Determine the [x, y] coordinate at the center of the cell enclosing the given text.  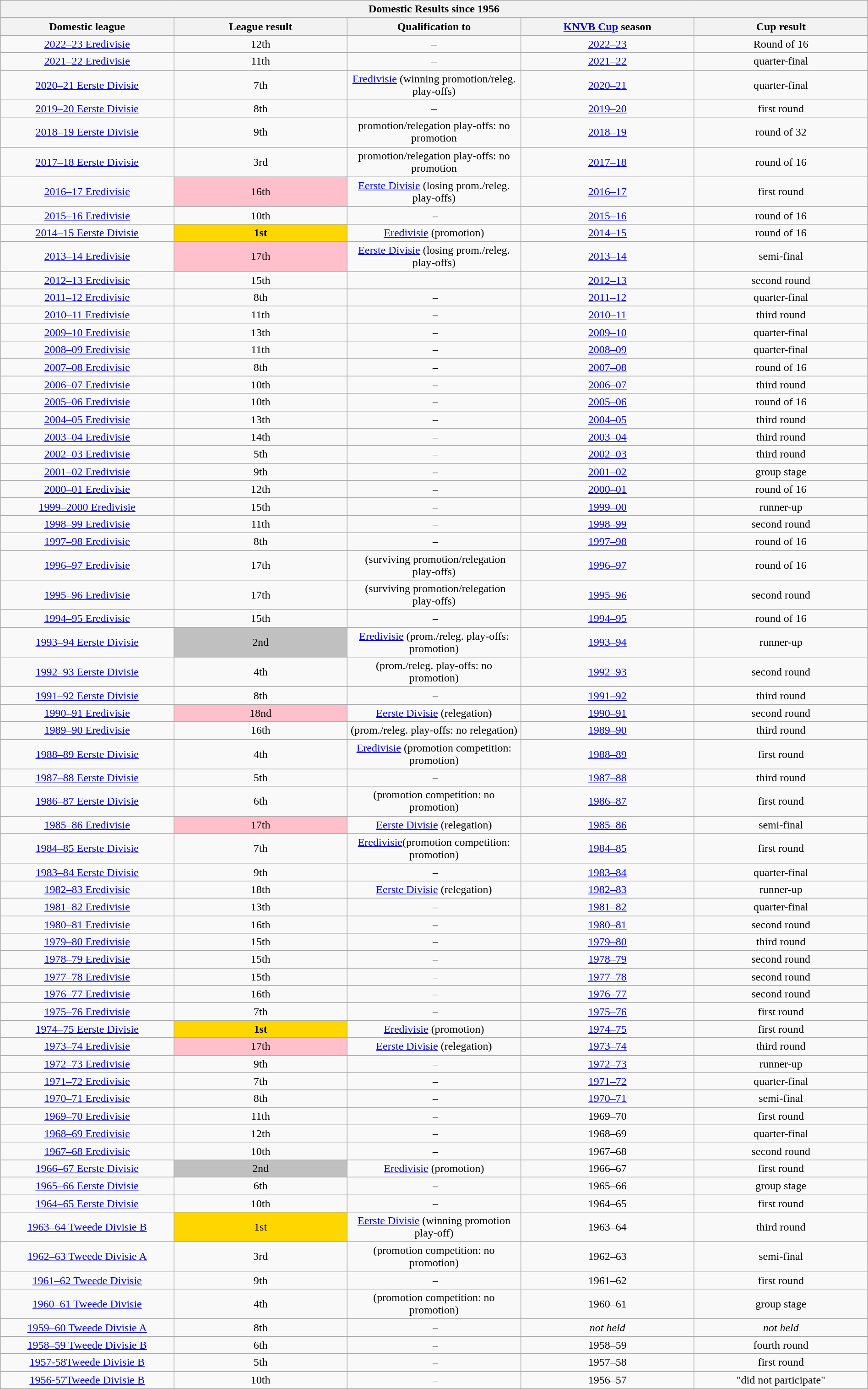
1960–61 Tweede Divisie [87, 1304]
1997–98 [607, 541]
2022–23 Eredivisie [87, 44]
1971–72 [607, 1081]
1963–64 [607, 1227]
Eredivisie (winning promotion/releg. play-offs) [434, 85]
2013–14 Eredivisie [87, 256]
1968–69 [607, 1133]
2011–12 Eredivisie [87, 298]
2008–09 [607, 350]
1995–96 Eredivisie [87, 595]
1990–91 [607, 713]
2002–03 Eredivisie [87, 454]
2010–11 Eredivisie [87, 315]
Domestic league [87, 27]
18th [261, 889]
2015–16 [607, 215]
1992–93 Eerste Divisie [87, 672]
League result [261, 27]
1976–77 [607, 994]
2016–17 Eredivisie [87, 191]
2001–02 Eredivisie [87, 472]
2004–05 Eredivisie [87, 419]
1972–73 Eredivisie [87, 1064]
2010–11 [607, 315]
1988–89 Eerste Divisie [87, 754]
2007–08 [607, 367]
1983–84 Eerste Divisie [87, 872]
18nd [261, 713]
1959–60 Tweede Divisie A [87, 1328]
1984–85 Eerste Divisie [87, 848]
1982–83 Eredivisie [87, 889]
2021–22 [607, 61]
"did not participate" [781, 1380]
1970–71 [607, 1099]
1972–73 [607, 1064]
2002–03 [607, 454]
2006–07 Eredivisie [87, 385]
Eredivisie(promotion competition: promotion) [434, 848]
14th [261, 437]
2001–02 [607, 472]
1966–67 [607, 1168]
1993–94 Eerste Divisie [87, 642]
1985–86 [607, 825]
1958–59 [607, 1345]
2014–15 Eerste Divisie [87, 233]
1961–62 [607, 1280]
2018–19 [607, 132]
1967–68 Eredivisie [87, 1151]
2017–18 Eerste Divisie [87, 162]
1971–72 Eredivisie [87, 1081]
(prom./releg. play-offs: no promotion) [434, 672]
1978–79 [607, 959]
2007–08 Eredivisie [87, 367]
Cup result [781, 27]
2000–01 Eredivisie [87, 489]
1997–98 Eredivisie [87, 541]
1994–95 [607, 619]
1996–97 [607, 565]
1966–67 Eerste Divisie [87, 1168]
1998–99 Eredivisie [87, 524]
1975–76 [607, 1012]
1973–74 [607, 1046]
1979–80 Eredivisie [87, 942]
1988–89 [607, 754]
2005–06 [607, 402]
2008–09 Eredivisie [87, 350]
KNVB Cup season [607, 27]
1962–63 [607, 1257]
1957-58Tweede Divisie B [87, 1362]
2021–22 Eredivisie [87, 61]
1975–76 Eredivisie [87, 1012]
Eredivisie (prom./releg. play-offs: promotion) [434, 642]
Qualification to [434, 27]
1967–68 [607, 1151]
1994–95 Eredivisie [87, 619]
1964–65 Eerste Divisie [87, 1203]
1977–78 Eredivisie [87, 977]
1969–70 [607, 1116]
1962–63 Tweede Divisie A [87, 1257]
2020–21 [607, 85]
1969–70 Eredivisie [87, 1116]
2019–20 Eerste Divisie [87, 109]
1990–91 Eredivisie [87, 713]
1980–81 [607, 925]
2016–17 [607, 191]
2003–04 Eredivisie [87, 437]
2018–19 Eerste Divisie [87, 132]
1964–65 [607, 1203]
2009–10 Eredivisie [87, 332]
1956-57Tweede Divisie B [87, 1380]
2012–13 Eredivisie [87, 280]
1956–57 [607, 1380]
1979–80 [607, 942]
1976–77 Eredivisie [87, 994]
2020–21 Eerste Divisie [87, 85]
round of 32 [781, 132]
1989–90 [607, 730]
1957–58 [607, 1362]
1998–99 [607, 524]
1987–88 [607, 778]
1965–66 [607, 1186]
2022–23 [607, 44]
2019–20 [607, 109]
2006–07 [607, 385]
1987–88 Eerste Divisie [87, 778]
2011–12 [607, 298]
1983–84 [607, 872]
1974–75 [607, 1029]
2013–14 [607, 256]
1978–79 Eredivisie [87, 959]
1991–92 [607, 696]
2009–10 [607, 332]
2005–06 Eredivisie [87, 402]
1965–66 Eerste Divisie [87, 1186]
2003–04 [607, 437]
1992–93 [607, 672]
1989–90 Eredivisie [87, 730]
Round of 16 [781, 44]
2012–13 [607, 280]
1986–87 [607, 801]
1968–69 Eredivisie [87, 1133]
(prom./releg. play-offs: no relegation) [434, 730]
1958–59 Tweede Divisie B [87, 1345]
2000–01 [607, 489]
Domestic Results since 1956 [434, 9]
1999–00 [607, 507]
1984–85 [607, 848]
1970–71 Eredivisie [87, 1099]
1980–81 Eredivisie [87, 925]
1995–96 [607, 595]
1981–82 [607, 907]
1991–92 Eerste Divisie [87, 696]
1986–87 Eerste Divisie [87, 801]
1961–62 Tweede Divisie [87, 1280]
2004–05 [607, 419]
1985–86 Eredivisie [87, 825]
1974–75 Eerste Divisie [87, 1029]
1996–97 Eredivisie [87, 565]
Eredivisie (promotion competition: promotion) [434, 754]
1977–78 [607, 977]
1960–61 [607, 1304]
1982–83 [607, 889]
2015–16 Eredivisie [87, 215]
1999–2000 Eredivisie [87, 507]
fourth round [781, 1345]
1973–74 Eredivisie [87, 1046]
Eerste Divisie (winning promotion play-off) [434, 1227]
1981–82 Eredivisie [87, 907]
1993–94 [607, 642]
2014–15 [607, 233]
1963–64 Tweede Divisie B [87, 1227]
2017–18 [607, 162]
